Determine the (x, y) coordinate at the center of the cell enclosing the given text.  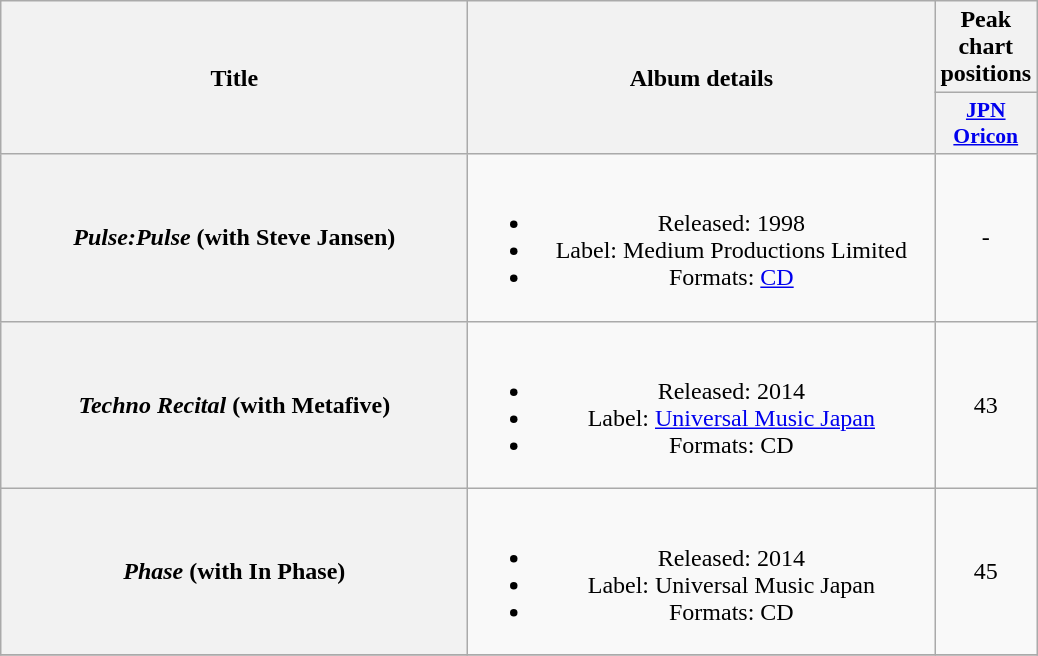
- (986, 238)
JPNOricon (986, 124)
Pulse:Pulse (with Steve Jansen) (234, 238)
43 (986, 404)
Phase (with In Phase) (234, 572)
Released: 1998Label: Medium Productions LimitedFormats: CD (702, 238)
Peak chart positions (986, 47)
Techno Recital (with Metafive) (234, 404)
Title (234, 78)
45 (986, 572)
Album details (702, 78)
